Search for the cell housing the specified text and yield its [X, Y] center coordinate. 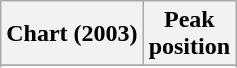
Chart (2003) [72, 34]
Peakposition [189, 34]
